Find where the given text appears and provide that cell's center as (x, y) coordinate. 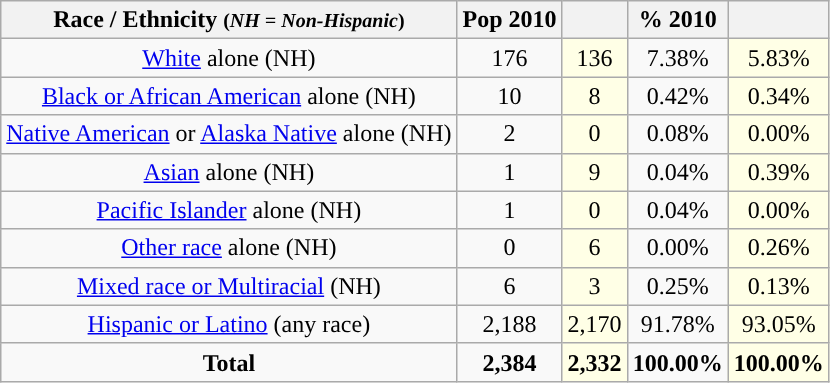
Total (229, 362)
Pop 2010 (510, 20)
Asian alone (NH) (229, 172)
7.38% (678, 58)
Other race alone (NH) (229, 248)
91.78% (678, 324)
0.34% (778, 96)
2 (510, 134)
Black or African American alone (NH) (229, 96)
0.13% (778, 286)
2,384 (510, 362)
2,332 (594, 362)
% 2010 (678, 20)
136 (594, 58)
0.39% (778, 172)
0.08% (678, 134)
0.26% (778, 248)
8 (594, 96)
0.42% (678, 96)
176 (510, 58)
0.25% (678, 286)
9 (594, 172)
2,170 (594, 324)
Pacific Islander alone (NH) (229, 210)
93.05% (778, 324)
2,188 (510, 324)
3 (594, 286)
Race / Ethnicity (NH = Non-Hispanic) (229, 20)
Hispanic or Latino (any race) (229, 324)
5.83% (778, 58)
Native American or Alaska Native alone (NH) (229, 134)
White alone (NH) (229, 58)
Mixed race or Multiracial (NH) (229, 286)
10 (510, 96)
